Return [X, Y] of the center of cell containing provided text 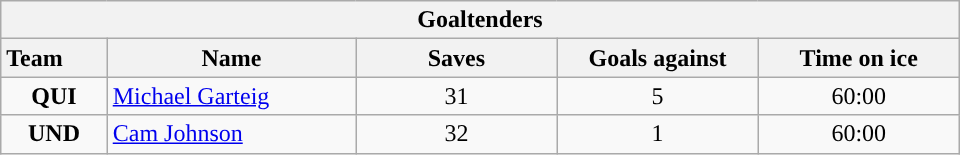
Name [232, 58]
Michael Garteig [232, 96]
Goaltenders [480, 20]
Goals against [658, 58]
Saves [456, 58]
UND [54, 134]
QUI [54, 96]
Cam Johnson [232, 134]
Time on ice [858, 58]
5 [658, 96]
31 [456, 96]
1 [658, 134]
Team [54, 58]
32 [456, 134]
